Detect which cell encompasses the target text, then output its [x, y] center coordinate. 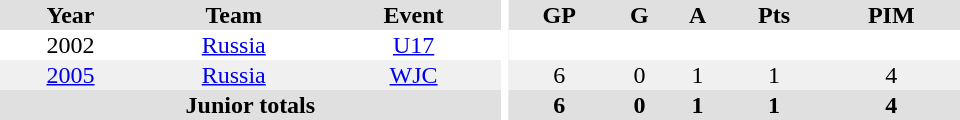
WJC [413, 75]
Pts [774, 15]
Year [70, 15]
U17 [413, 45]
Junior totals [250, 105]
A [697, 15]
Team [234, 15]
GP [559, 15]
G [639, 15]
2002 [70, 45]
PIM [892, 15]
2005 [70, 75]
Event [413, 15]
